Identify which cell holds the provided text, then report its (X, Y) central coordinate. 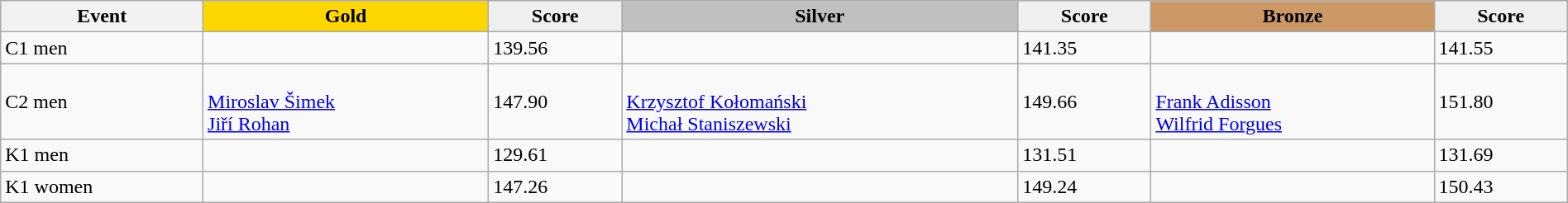
Frank AdissonWilfrid Forgues (1293, 101)
Bronze (1293, 17)
150.43 (1500, 186)
131.51 (1085, 155)
Gold (346, 17)
139.56 (556, 48)
141.55 (1500, 48)
Krzysztof KołomańskiMichał Staniszewski (820, 101)
C1 men (103, 48)
151.80 (1500, 101)
K1 women (103, 186)
Event (103, 17)
129.61 (556, 155)
149.24 (1085, 186)
Silver (820, 17)
141.35 (1085, 48)
131.69 (1500, 155)
K1 men (103, 155)
147.90 (556, 101)
Miroslav ŠimekJiří Rohan (346, 101)
149.66 (1085, 101)
147.26 (556, 186)
C2 men (103, 101)
